Return the (x, y) coordinate for the center point of the cell that contains the specified text.  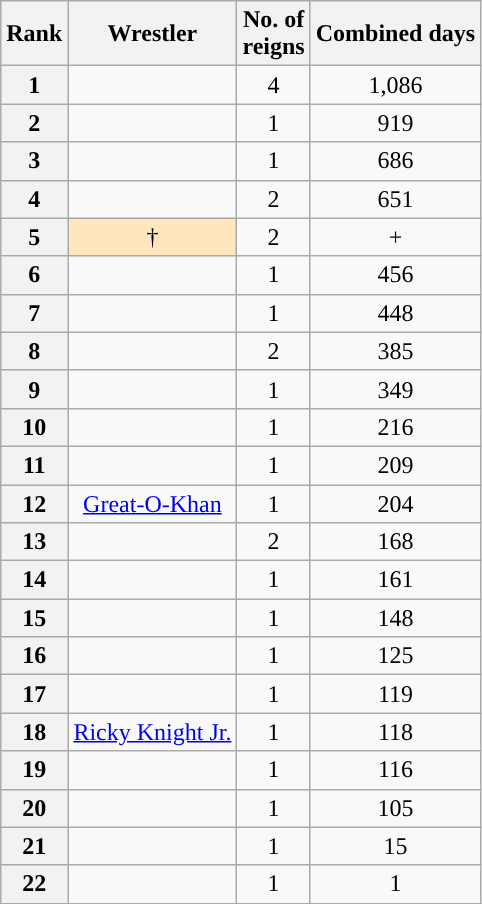
Great-O-Khan (152, 503)
8 (34, 351)
Rank (34, 34)
11 (34, 465)
919 (395, 123)
17 (34, 694)
20 (34, 808)
12 (34, 503)
385 (395, 351)
9 (34, 389)
105 (395, 808)
7 (34, 313)
18 (34, 732)
204 (395, 503)
125 (395, 656)
651 (395, 199)
21 (34, 846)
22 (34, 884)
161 (395, 580)
209 (395, 465)
Combined days (395, 34)
+ (395, 237)
19 (34, 770)
216 (395, 427)
Wrestler (152, 34)
14 (34, 580)
148 (395, 618)
119 (395, 694)
1,086 (395, 85)
448 (395, 313)
16 (34, 656)
6 (34, 275)
686 (395, 161)
Ricky Knight Jr. (152, 732)
168 (395, 542)
† (152, 237)
456 (395, 275)
5 (34, 237)
3 (34, 161)
13 (34, 542)
No. ofreigns (274, 34)
349 (395, 389)
118 (395, 732)
10 (34, 427)
116 (395, 770)
